Provide the [x, y] coordinate of the cell's center where the given text is located.  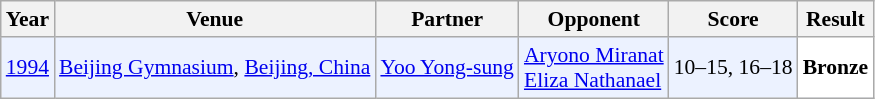
Opponent [594, 19]
Partner [447, 19]
Yoo Yong-sung [447, 68]
Beijing Gymnasium, Beijing, China [214, 68]
Aryono Miranat Eliza Nathanael [594, 68]
Score [734, 19]
Year [28, 19]
10–15, 16–18 [734, 68]
Venue [214, 19]
Result [836, 19]
Bronze [836, 68]
1994 [28, 68]
